Pinpoint the cell where the given text exists, returning its [x, y] midpoint coordinate. 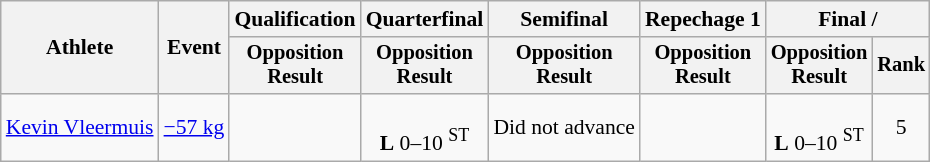
5 [901, 128]
Quarterfinal [425, 19]
Did not advance [564, 128]
Final / [848, 19]
Repechage 1 [703, 19]
Kevin Vleermuis [80, 128]
Rank [901, 66]
−57 kg [194, 128]
Event [194, 48]
Athlete [80, 48]
Qualification [294, 19]
Semifinal [564, 19]
